For the text-containing cell, return its midpoint in [x, y] coordinate format. 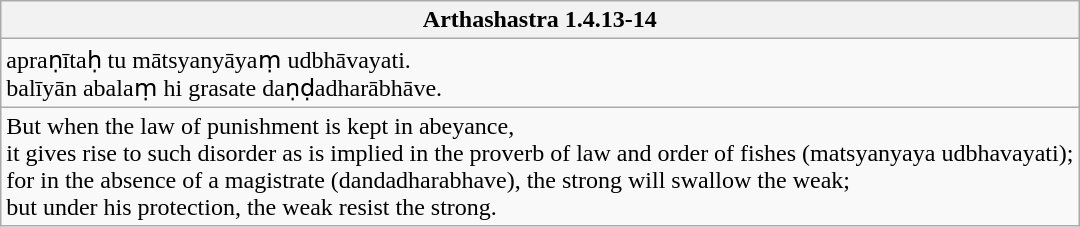
Arthashastra 1.4.13-14 [540, 20]
apraṇītaḥ tu mātsyanyāyaṃ udbhāvayati.balīyān abalaṃ hi grasate daṇḍadharābhāve. [540, 73]
